Find where the given text appears and provide that cell's center as [x, y] coordinate. 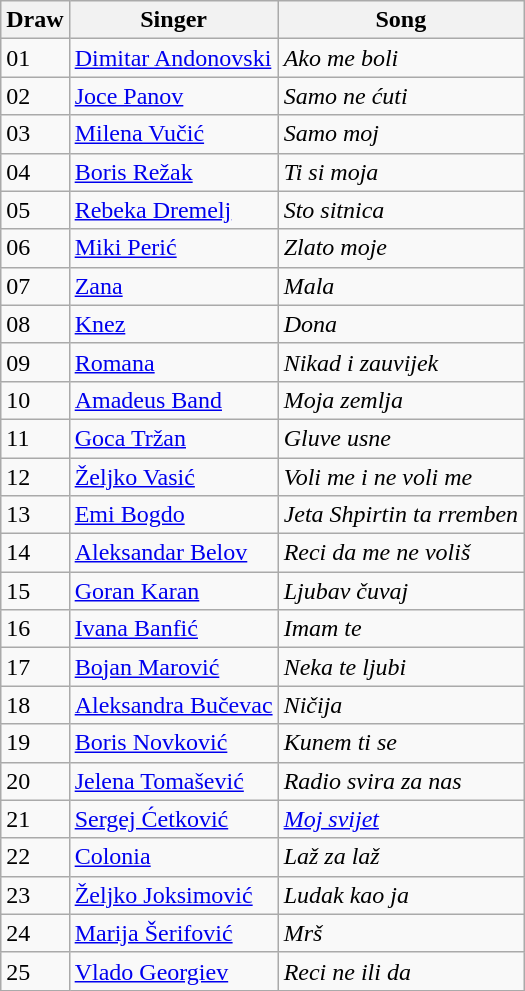
Joce Panov [174, 96]
Song [400, 20]
Ako me boli [400, 58]
Moj svijet [400, 819]
Ivana Banfić [174, 629]
Jelena Tomašević [174, 781]
23 [35, 895]
Samo moj [400, 134]
25 [35, 971]
22 [35, 857]
08 [35, 324]
13 [35, 515]
Ničija [400, 705]
15 [35, 591]
Ludak kao ja [400, 895]
Neka te ljubi [400, 667]
Imam te [400, 629]
Milena Vučić [174, 134]
Mrš [400, 933]
Boris Novković [174, 743]
Dimitar Andonovski [174, 58]
11 [35, 438]
Sto sitnica [400, 210]
Moja zemlja [400, 400]
Aleksandar Belov [174, 553]
Ti si moja [400, 172]
12 [35, 477]
Marija Šerifović [174, 933]
Nikad i zauvijek [400, 362]
Dona [400, 324]
Željko Vasić [174, 477]
Emi Bogdo [174, 515]
Ljubav čuvaj [400, 591]
Rebeka Dremelj [174, 210]
Goca Tržan [174, 438]
18 [35, 705]
Romana [174, 362]
06 [35, 248]
24 [35, 933]
Miki Perić [174, 248]
Amadeus Band [174, 400]
Draw [35, 20]
Boris Režak [174, 172]
Zlato moje [400, 248]
Voli me i ne voli me [400, 477]
Radio svira za nas [400, 781]
09 [35, 362]
Gluve usne [400, 438]
Bojan Marović [174, 667]
Reci da me ne voliš [400, 553]
Zana [174, 286]
Reci ne ili da [400, 971]
17 [35, 667]
19 [35, 743]
Kunem ti se [400, 743]
Mala [400, 286]
20 [35, 781]
Sergej Ćetković [174, 819]
16 [35, 629]
07 [35, 286]
10 [35, 400]
Laž za laž [400, 857]
04 [35, 172]
Jeta Shpirtin ta rremben [400, 515]
21 [35, 819]
02 [35, 96]
Goran Karan [174, 591]
Vlado Georgiev [174, 971]
14 [35, 553]
03 [35, 134]
Colonia [174, 857]
Željko Joksimović [174, 895]
Knez [174, 324]
Samo ne ćuti [400, 96]
Aleksandra Bučevac [174, 705]
05 [35, 210]
Singer [174, 20]
01 [35, 58]
